For the text-containing cell, return its midpoint in [x, y] coordinate format. 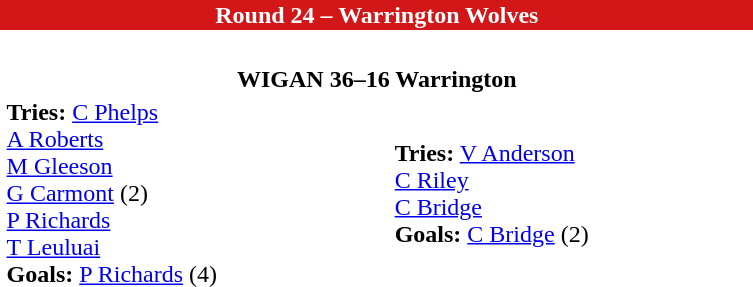
Round 24 – Warrington Wolves [377, 15]
WIGAN 36–16 Warrington [376, 79]
